Search for the cell housing the specified text and yield its (X, Y) center coordinate. 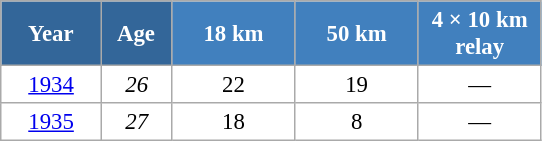
1935 (52, 122)
1934 (52, 85)
Year (52, 34)
18 (234, 122)
4 × 10 km relay (480, 34)
8 (356, 122)
26 (136, 85)
22 (234, 85)
19 (356, 85)
50 km (356, 34)
27 (136, 122)
Age (136, 34)
18 km (234, 34)
